Pinpoint the cell where the given text exists, returning its [X, Y] midpoint coordinate. 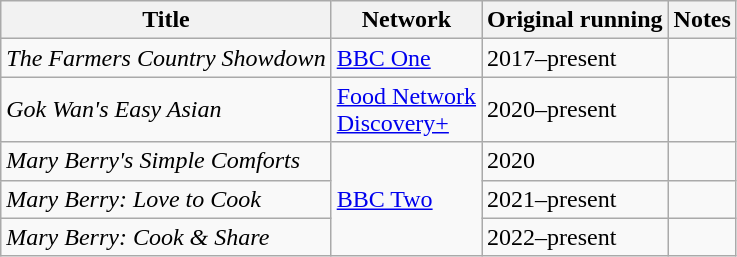
Title [166, 20]
Food NetworkDiscovery+ [406, 110]
Mary Berry: Love to Cook [166, 199]
2021–present [575, 199]
Network [406, 20]
2020–present [575, 110]
2022–present [575, 237]
BBC Two [406, 199]
Original running [575, 20]
Notes [702, 20]
2017–present [575, 58]
Gok Wan's Easy Asian [166, 110]
Mary Berry's Simple Comforts [166, 161]
BBC One [406, 58]
2020 [575, 161]
The Farmers Country Showdown [166, 58]
Mary Berry: Cook & Share [166, 237]
